Determine the [x, y] coordinate at the center of the cell enclosing the given text.  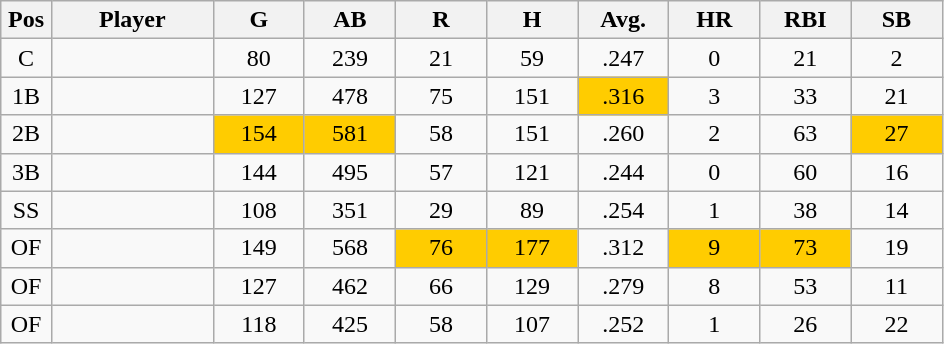
.312 [624, 248]
2B [26, 134]
462 [350, 286]
76 [440, 248]
38 [806, 210]
73 [806, 248]
G [258, 20]
53 [806, 286]
AB [350, 20]
478 [350, 96]
.279 [624, 286]
.316 [624, 96]
63 [806, 134]
121 [532, 172]
22 [896, 324]
R [440, 20]
118 [258, 324]
11 [896, 286]
75 [440, 96]
27 [896, 134]
.247 [624, 58]
Pos [26, 20]
154 [258, 134]
19 [896, 248]
.252 [624, 324]
57 [440, 172]
33 [806, 96]
9 [714, 248]
Player [132, 20]
89 [532, 210]
144 [258, 172]
351 [350, 210]
.244 [624, 172]
.254 [624, 210]
H [532, 20]
3B [26, 172]
8 [714, 286]
SS [26, 210]
80 [258, 58]
Avg. [624, 20]
60 [806, 172]
RBI [806, 20]
107 [532, 324]
16 [896, 172]
1B [26, 96]
108 [258, 210]
66 [440, 286]
29 [440, 210]
239 [350, 58]
SB [896, 20]
HR [714, 20]
26 [806, 324]
177 [532, 248]
425 [350, 324]
.260 [624, 134]
3 [714, 96]
568 [350, 248]
149 [258, 248]
C [26, 58]
581 [350, 134]
129 [532, 286]
59 [532, 58]
14 [896, 210]
495 [350, 172]
